Detect which cell encompasses the target text, then output its (X, Y) center coordinate. 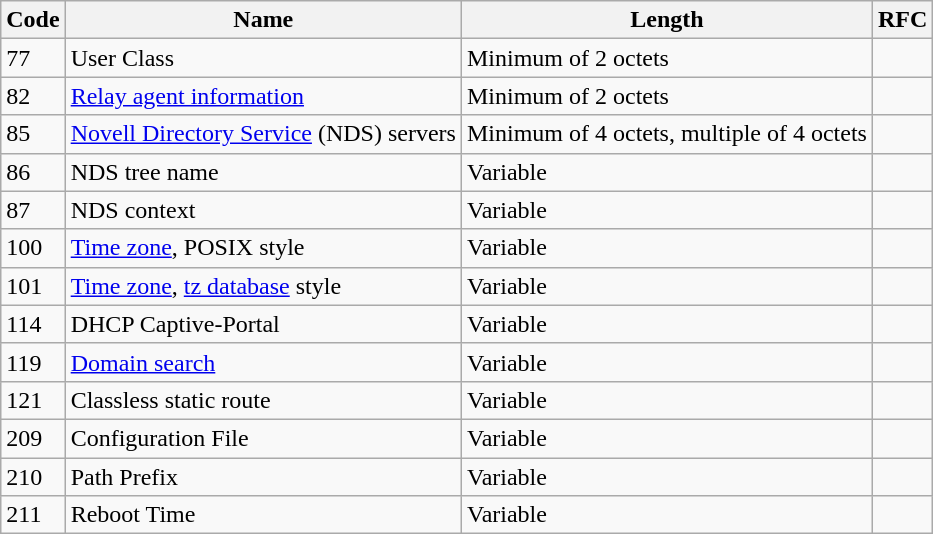
DHCP Captive-Portal (263, 324)
Time zone, POSIX style (263, 248)
87 (33, 210)
210 (33, 477)
Path Prefix (263, 477)
86 (33, 172)
NDS context (263, 210)
Relay agent information (263, 96)
NDS tree name (263, 172)
Novell Directory Service (NDS) servers (263, 134)
121 (33, 400)
RFC (902, 20)
Minimum of 4 octets, multiple of 4 octets (666, 134)
209 (33, 438)
Classless static route (263, 400)
77 (33, 58)
User Class (263, 58)
Name (263, 20)
211 (33, 515)
85 (33, 134)
Code (33, 20)
114 (33, 324)
Time zone, tz database style (263, 286)
Configuration File (263, 438)
100 (33, 248)
Domain search (263, 362)
Length (666, 20)
Reboot Time (263, 515)
119 (33, 362)
82 (33, 96)
101 (33, 286)
